Locate the cell with the specified text and output its (x, y) center coordinate. 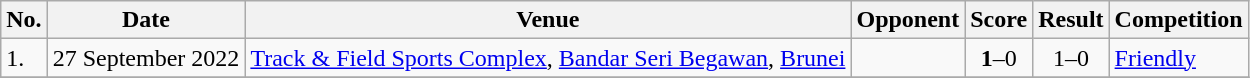
Date (146, 20)
27 September 2022 (146, 58)
Venue (548, 20)
Result (1071, 20)
Friendly (1178, 58)
Score (999, 20)
No. (24, 20)
Competition (1178, 20)
Opponent (908, 20)
1. (24, 58)
Track & Field Sports Complex, Bandar Seri Begawan, Brunei (548, 58)
